Search for the cell housing the specified text and yield its (X, Y) center coordinate. 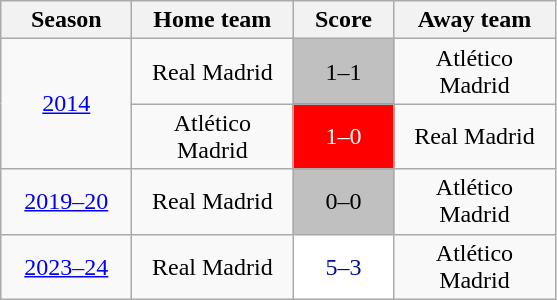
2019–20 (66, 202)
Home team (212, 20)
2014 (66, 104)
Season (66, 20)
2023–24 (66, 266)
5–3 (344, 266)
1–0 (344, 136)
Score (344, 20)
1–1 (344, 72)
0–0 (344, 202)
Away team (474, 20)
